Locate the cell with the specified text and output its [x, y] center coordinate. 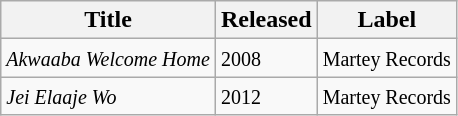
Jei Elaaje Wo [108, 96]
Akwaaba Welcome Home [108, 58]
2012 [266, 96]
2008 [266, 58]
Title [108, 20]
Released [266, 20]
Label [386, 20]
